Extract the [X, Y] coordinate from the center of the cell holding the provided text.  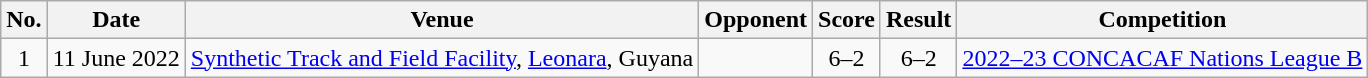
Competition [1162, 20]
Date [116, 20]
Result [918, 20]
2022–23 CONCACAF Nations League B [1162, 58]
Opponent [756, 20]
Venue [442, 20]
1 [24, 58]
Synthetic Track and Field Facility, Leonara, Guyana [442, 58]
Score [847, 20]
11 June 2022 [116, 58]
No. [24, 20]
